Determine the [X, Y] coordinate at the center of the cell enclosing the given text.  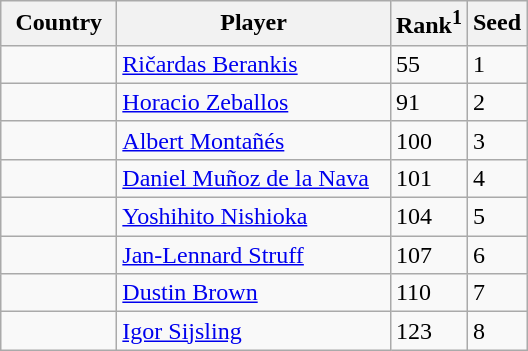
5 [496, 217]
Rank1 [428, 24]
123 [428, 331]
Albert Montañés [254, 140]
Daniel Muñoz de la Nava [254, 178]
7 [496, 293]
Horacio Zeballos [254, 102]
Igor Sijsling [254, 331]
Player [254, 24]
Dustin Brown [254, 293]
8 [496, 331]
3 [496, 140]
Country [59, 24]
Ričardas Berankis [254, 64]
104 [428, 217]
110 [428, 293]
Yoshihito Nishioka [254, 217]
91 [428, 102]
100 [428, 140]
2 [496, 102]
Seed [496, 24]
101 [428, 178]
107 [428, 255]
6 [496, 255]
1 [496, 64]
Jan-Lennard Struff [254, 255]
55 [428, 64]
4 [496, 178]
